From the cell containing the given text, extract its center point as [x, y] coordinate. 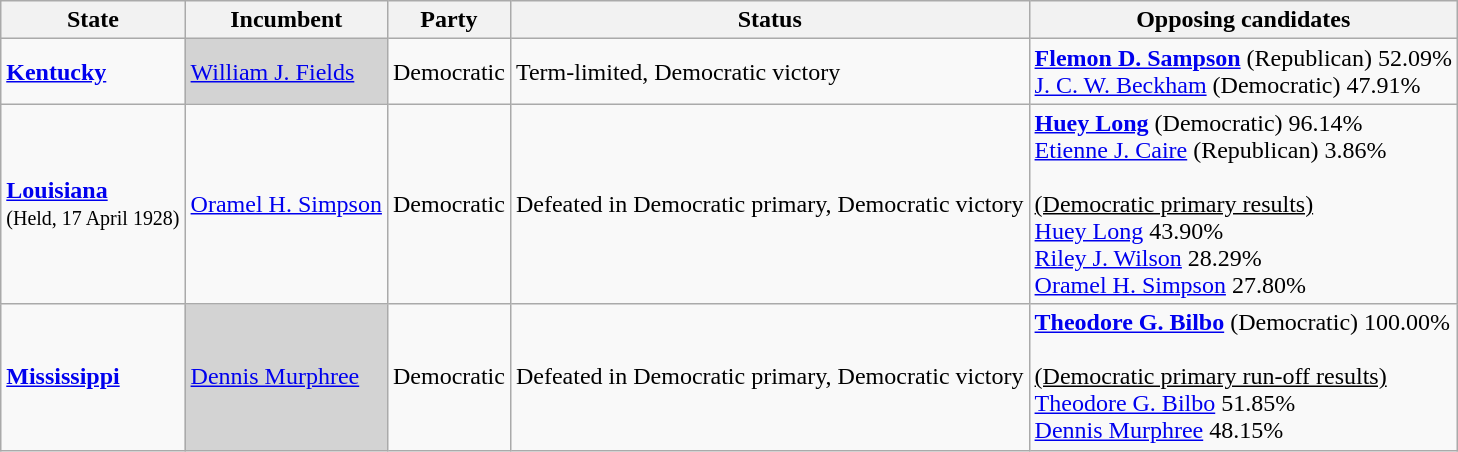
Louisiana(Held, 17 April 1928) [93, 204]
Status [770, 20]
William J. Fields [286, 72]
Flemon D. Sampson (Republican) 52.09%J. C. W. Beckham (Democratic) 47.91% [1243, 72]
Term-limited, Democratic victory [770, 72]
Mississippi [93, 377]
Incumbent [286, 20]
Kentucky [93, 72]
Opposing candidates [1243, 20]
Oramel H. Simpson [286, 204]
Party [448, 20]
State [93, 20]
Dennis Murphree [286, 377]
Theodore G. Bilbo (Democratic) 100.00%(Democratic primary run-off results)Theodore G. Bilbo 51.85%Dennis Murphree 48.15% [1243, 377]
